Identify which cell holds the provided text, then report its (X, Y) central coordinate. 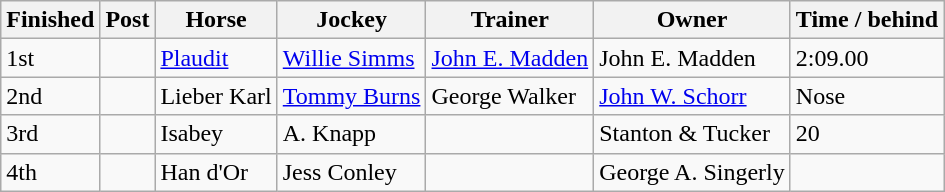
Trainer (510, 20)
2:09.00 (866, 58)
Lieber Karl (216, 96)
Post (128, 20)
1st (50, 58)
Nose (866, 96)
2nd (50, 96)
20 (866, 134)
Owner (692, 20)
Jess Conley (352, 172)
Finished (50, 20)
Han d'Or (216, 172)
Horse (216, 20)
Willie Simms (352, 58)
4th (50, 172)
Stanton & Tucker (692, 134)
Jockey (352, 20)
A. Knapp (352, 134)
3rd (50, 134)
Isabey (216, 134)
George A. Singerly (692, 172)
Time / behind (866, 20)
George Walker (510, 96)
Plaudit (216, 58)
Tommy Burns (352, 96)
John W. Schorr (692, 96)
